Scan for the cell matching the given text and deliver its [X, Y] coordinate at center. 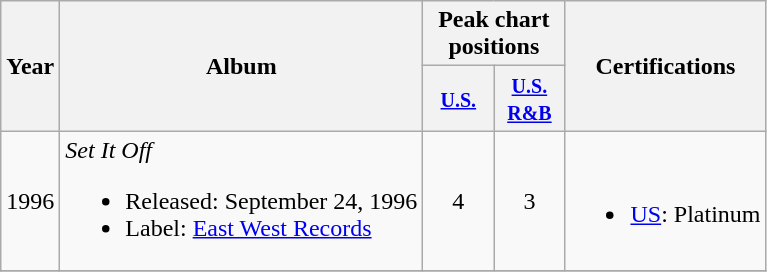
Set It OffReleased: September 24, 1996Label: East West Records [242, 201]
Album [242, 66]
1996 [30, 201]
Peak chart positions [494, 34]
Year [30, 66]
4 [458, 201]
3 [530, 201]
Certifications [666, 66]
US: Platinum [666, 201]
U.S. [458, 98]
U.S. R&B [530, 98]
